Pinpoint the cell where the given text exists, returning its [X, Y] midpoint coordinate. 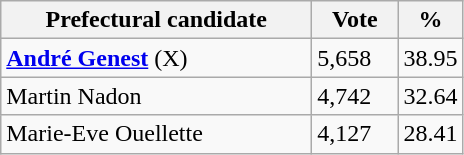
André Genest (X) [156, 58]
4,127 [355, 134]
Marie-Eve Ouellette [156, 134]
4,742 [355, 96]
38.95 [430, 58]
32.64 [430, 96]
Martin Nadon [156, 96]
% [430, 20]
5,658 [355, 58]
Prefectural candidate [156, 20]
Vote [355, 20]
28.41 [430, 134]
